Locate the cell with the specified text and output its (X, Y) center coordinate. 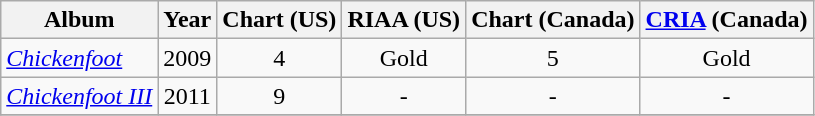
Year (188, 20)
Chickenfoot III (80, 96)
2009 (188, 58)
2011 (188, 96)
RIAA (US) (404, 20)
Chart (US) (280, 20)
Album (80, 20)
Chickenfoot (80, 58)
9 (280, 96)
5 (553, 58)
4 (280, 58)
CRIA (Canada) (726, 20)
Chart (Canada) (553, 20)
